Return [X, Y] of the center of cell containing provided text 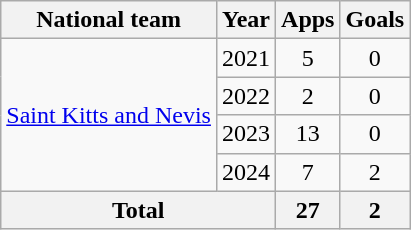
27 [308, 210]
Total [138, 210]
Apps [308, 20]
2022 [246, 96]
Goals [375, 20]
National team [109, 20]
2024 [246, 172]
2023 [246, 134]
Year [246, 20]
2021 [246, 58]
13 [308, 134]
Saint Kitts and Nevis [109, 115]
7 [308, 172]
5 [308, 58]
